From the cell containing the given text, extract its center point as (X, Y) coordinate. 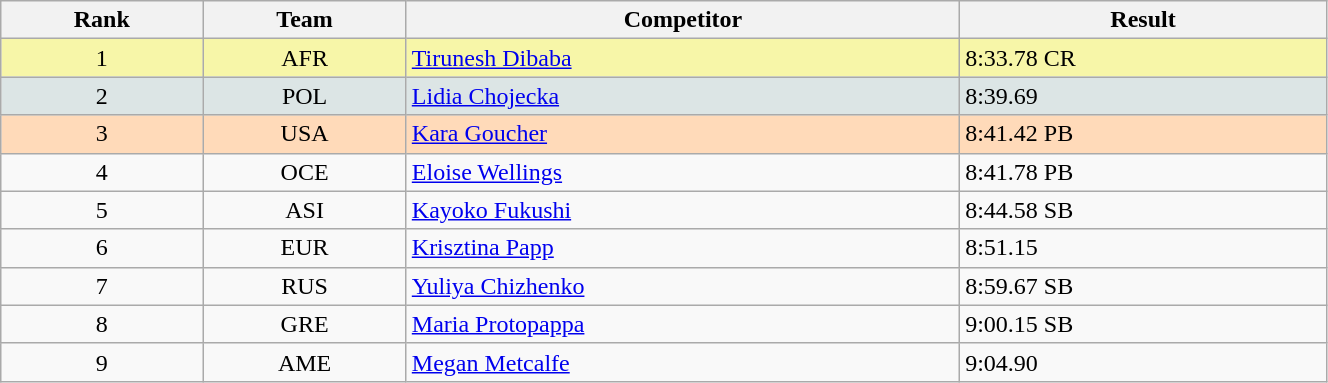
AME (304, 362)
8:39.69 (1144, 96)
4 (102, 172)
8:41.42 PB (1144, 134)
RUS (304, 286)
OCE (304, 172)
8:51.15 (1144, 248)
POL (304, 96)
8:44.58 SB (1144, 210)
9:04.90 (1144, 362)
Kara Goucher (682, 134)
Kayoko Fukushi (682, 210)
2 (102, 96)
Lidia Chojecka (682, 96)
6 (102, 248)
Krisztina Papp (682, 248)
5 (102, 210)
8:33.78 CR (1144, 58)
Result (1144, 20)
USA (304, 134)
8:59.67 SB (1144, 286)
ASI (304, 210)
GRE (304, 324)
8 (102, 324)
9:00.15 SB (1144, 324)
3 (102, 134)
Competitor (682, 20)
Team (304, 20)
Megan Metcalfe (682, 362)
Eloise Wellings (682, 172)
9 (102, 362)
Tirunesh Dibaba (682, 58)
Maria Protopappa (682, 324)
AFR (304, 58)
EUR (304, 248)
8:41.78 PB (1144, 172)
Yuliya Chizhenko (682, 286)
7 (102, 286)
Rank (102, 20)
1 (102, 58)
